Return [X, Y] of the center of cell containing provided text 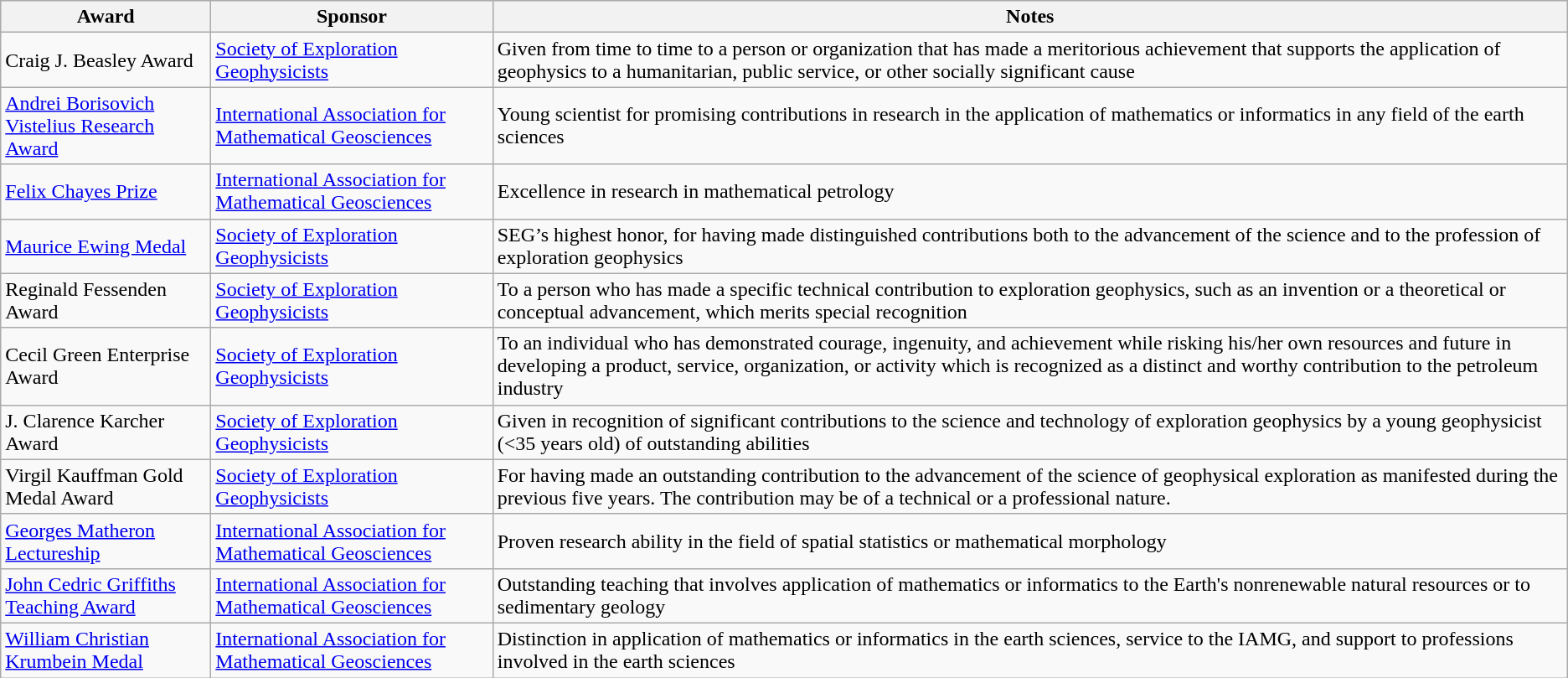
John Cedric Griffiths Teaching Award [106, 595]
Felix Chayes Prize [106, 191]
Reginald Fessenden Award [106, 300]
Andrei Borisovich Vistelius Research Award [106, 126]
Outstanding teaching that involves application of mathematics or informatics to the Earth's nonrenewable natural resources or to sedimentary geology [1030, 595]
Georges Matheron Lectureship [106, 541]
Excellence in research in mathematical petrology [1030, 191]
J. Clarence Karcher Award [106, 432]
Notes [1030, 17]
Proven research ability in the field of spatial statistics or mathematical morphology [1030, 541]
Award [106, 17]
Virgil Kauffman Gold Medal Award [106, 486]
Maurice Ewing Medal [106, 246]
Craig J. Beasley Award [106, 60]
Cecil Green Enterprise Award [106, 366]
Young scientist for promising contributions in research in the application of mathematics or informatics in any field of the earth sciences [1030, 126]
Sponsor [352, 17]
William Christian Krumbein Medal [106, 650]
